Search for the cell housing the specified text and yield its [x, y] center coordinate. 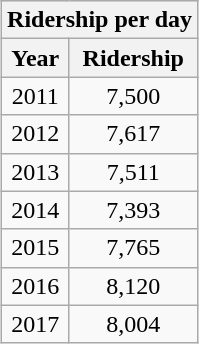
8,120 [134, 286]
2017 [36, 324]
7,511 [134, 172]
2011 [36, 96]
7,500 [134, 96]
2015 [36, 248]
8,004 [134, 324]
Ridership per day [100, 20]
Year [36, 58]
2014 [36, 210]
7,765 [134, 248]
2012 [36, 134]
7,617 [134, 134]
7,393 [134, 210]
Ridership [134, 58]
2016 [36, 286]
2013 [36, 172]
